Find where the given text appears and provide that cell's center as (x, y) coordinate. 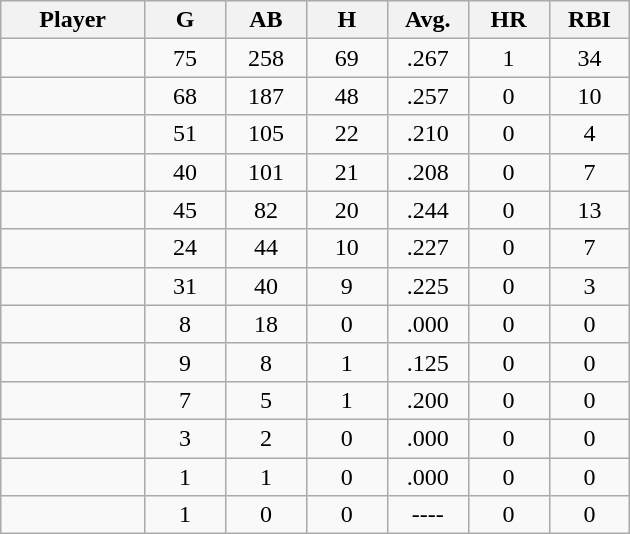
18 (266, 324)
69 (346, 58)
5 (266, 400)
21 (346, 172)
75 (186, 58)
.208 (428, 172)
.257 (428, 96)
2 (266, 438)
---- (428, 515)
H (346, 20)
.227 (428, 248)
RBI (590, 20)
48 (346, 96)
.125 (428, 362)
51 (186, 134)
.267 (428, 58)
105 (266, 134)
258 (266, 58)
.225 (428, 286)
31 (186, 286)
AB (266, 20)
.200 (428, 400)
45 (186, 210)
20 (346, 210)
82 (266, 210)
G (186, 20)
Avg. (428, 20)
HR (508, 20)
.210 (428, 134)
22 (346, 134)
.244 (428, 210)
44 (266, 248)
4 (590, 134)
101 (266, 172)
187 (266, 96)
68 (186, 96)
13 (590, 210)
Player (73, 20)
24 (186, 248)
34 (590, 58)
